Capture the cell that displays the provided text and extract its (X, Y) central coordinate. 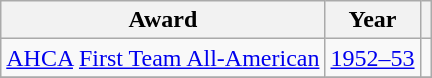
1952–53 (372, 58)
AHCA First Team All-American (163, 58)
Award (163, 20)
Year (372, 20)
